Detect which cell encompasses the target text, then output its (X, Y) center coordinate. 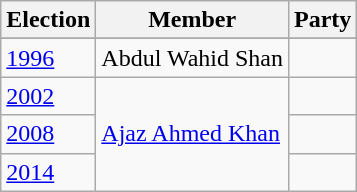
2008 (48, 134)
2002 (48, 96)
1996 (48, 58)
Member (192, 20)
2014 (48, 172)
Election (48, 20)
Abdul Wahid Shan (192, 58)
Ajaz Ahmed Khan (192, 134)
Party (322, 20)
